For the text-containing cell, return its midpoint in [x, y] coordinate format. 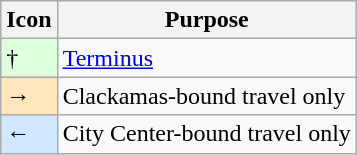
Terminus [206, 58]
Purpose [206, 20]
Icon [29, 20]
→ [29, 96]
← [29, 134]
Clackamas-bound travel only [206, 96]
City Center-bound travel only [206, 134]
† [29, 58]
